Search for the cell housing the specified text and yield its [x, y] center coordinate. 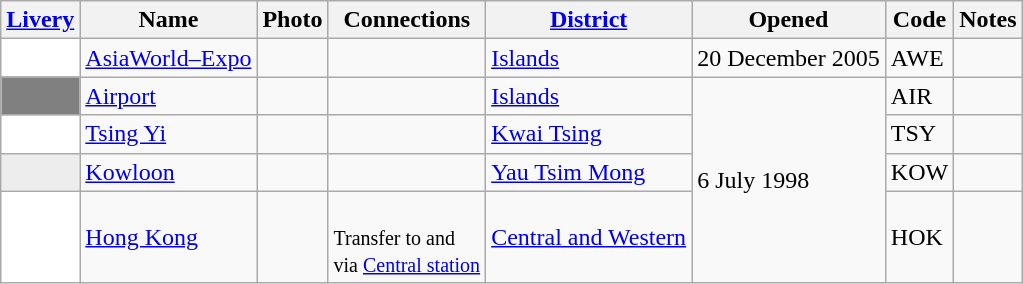
Name [168, 20]
HOK [919, 237]
District [589, 20]
Hong Kong [168, 237]
AsiaWorld–Expo [168, 58]
Code [919, 20]
AWE [919, 58]
Tsing Yi [168, 134]
20 December 2005 [789, 58]
Notes [988, 20]
AIR [919, 96]
Opened [789, 20]
KOW [919, 172]
Kwai Tsing [589, 134]
Transfer to and via Central station [407, 237]
Kowloon [168, 172]
Livery [40, 20]
Yau Tsim Mong [589, 172]
Airport [168, 96]
6 July 1998 [789, 180]
TSY [919, 134]
Connections [407, 20]
Central and Western [589, 237]
Photo [292, 20]
